Identify which cell holds the provided text, then report its (x, y) central coordinate. 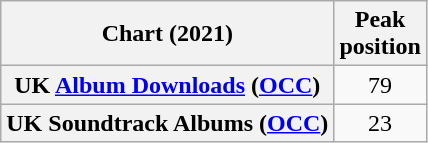
Peakposition (380, 34)
UK Soundtrack Albums (OCC) (168, 123)
Chart (2021) (168, 34)
UK Album Downloads (OCC) (168, 85)
79 (380, 85)
23 (380, 123)
